Identify which cell holds the provided text, then report its [X, Y] central coordinate. 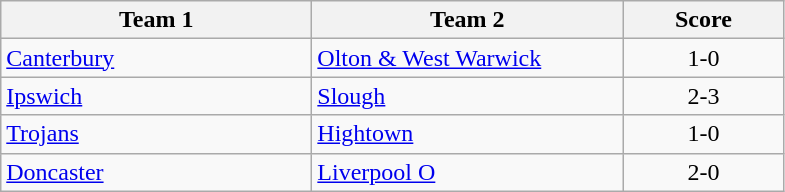
Canterbury [156, 58]
Doncaster [156, 172]
Ipswich [156, 96]
Olton & West Warwick [468, 58]
Team 2 [468, 20]
Team 1 [156, 20]
Liverpool O [468, 172]
Score [704, 20]
Trojans [156, 134]
2-0 [704, 172]
Hightown [468, 134]
Slough [468, 96]
2-3 [704, 96]
